Extract the (x, y) coordinate from the center of the cell holding the provided text.  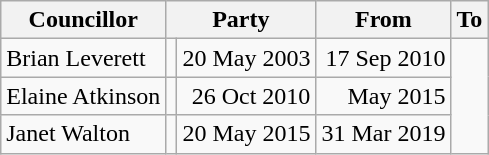
Janet Walton (84, 134)
17 Sep 2010 (384, 58)
Councillor (84, 20)
Elaine Atkinson (84, 96)
From (384, 20)
20 May 2003 (246, 58)
To (470, 20)
31 Mar 2019 (384, 134)
May 2015 (384, 96)
Party (241, 20)
20 May 2015 (246, 134)
Brian Leverett (84, 58)
26 Oct 2010 (246, 96)
